From the cell containing the given text, extract its center point as (X, Y) coordinate. 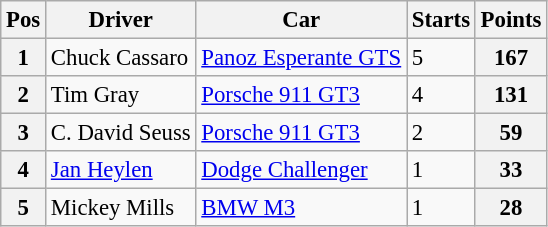
Panoz Esperante GTS (302, 58)
Pos (24, 20)
28 (510, 208)
Points (510, 20)
59 (510, 133)
BMW M3 (302, 208)
Mickey Mills (121, 208)
167 (510, 58)
Driver (121, 20)
3 (24, 133)
Car (302, 20)
Tim Gray (121, 95)
Dodge Challenger (302, 170)
Starts (440, 20)
C. David Seuss (121, 133)
33 (510, 170)
Chuck Cassaro (121, 58)
131 (510, 95)
Jan Heylen (121, 170)
